Search for the cell housing the specified text and yield its (X, Y) center coordinate. 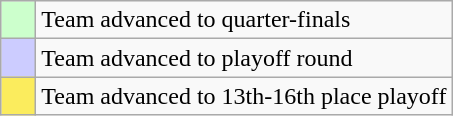
Team advanced to quarter-finals (244, 20)
Team advanced to playoff round (244, 58)
Team advanced to 13th-16th place playoff (244, 96)
